Detect which cell encompasses the target text, then output its [X, Y] center coordinate. 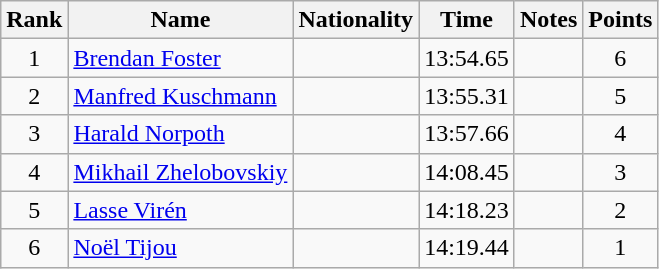
Time [467, 20]
Lasse Virén [180, 210]
14:08.45 [467, 172]
Name [180, 20]
Harald Norpoth [180, 134]
Noël Tijou [180, 248]
13:57.66 [467, 134]
14:19.44 [467, 248]
Nationality [356, 20]
Manfred Kuschmann [180, 96]
13:55.31 [467, 96]
Brendan Foster [180, 58]
Mikhail Zhelobovskiy [180, 172]
Points [620, 20]
14:18.23 [467, 210]
13:54.65 [467, 58]
Rank [34, 20]
Notes [548, 20]
